Find where the given text appears and provide that cell's center as (x, y) coordinate. 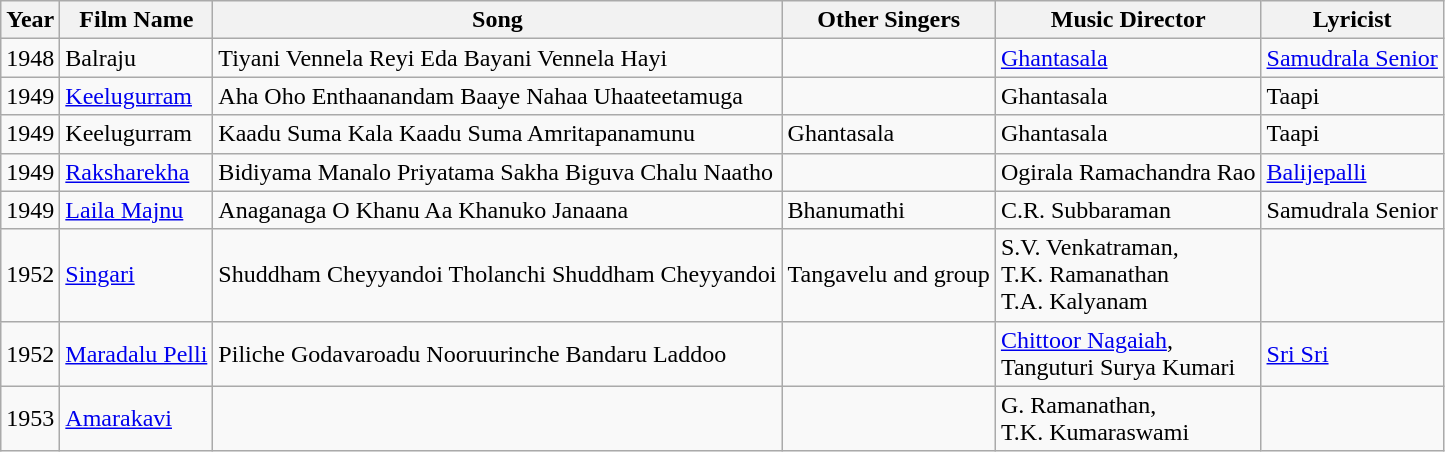
Bhanumathi (888, 210)
Kaadu Suma Kala Kaadu Suma Amritapanamunu (498, 134)
Song (498, 20)
Balijepalli (1352, 172)
G. Ramanathan, T.K. Kumaraswami (1128, 418)
Film Name (136, 20)
Tangavelu and group (888, 275)
Singari (136, 275)
S.V. Venkatraman,T.K. Ramanathan T.A. Kalyanam (1128, 275)
Lyricist (1352, 20)
Sri Sri (1352, 354)
Maradalu Pelli (136, 354)
Shuddham Cheyyandoi Tholanchi Shuddham Cheyyandoi (498, 275)
1948 (30, 58)
Aha Oho Enthaanandam Baaye Nahaa Uhaateetamuga (498, 96)
Piliche Godavaroadu Nooruurinche Bandaru Laddoo (498, 354)
Bidiyama Manalo Priyatama Sakha Biguva Chalu Naatho (498, 172)
Other Singers (888, 20)
Anaganaga O Khanu Aa Khanuko Janaana (498, 210)
Raksharekha (136, 172)
Ogirala Ramachandra Rao (1128, 172)
Year (30, 20)
1953 (30, 418)
Chittoor Nagaiah,Tanguturi Surya Kumari (1128, 354)
Laila Majnu (136, 210)
Tiyani Vennela Reyi Eda Bayani Vennela Hayi (498, 58)
Amarakavi (136, 418)
Music Director (1128, 20)
Balraju (136, 58)
C.R. Subbaraman (1128, 210)
